Scan for the cell matching the given text and deliver its [x, y] coordinate at center. 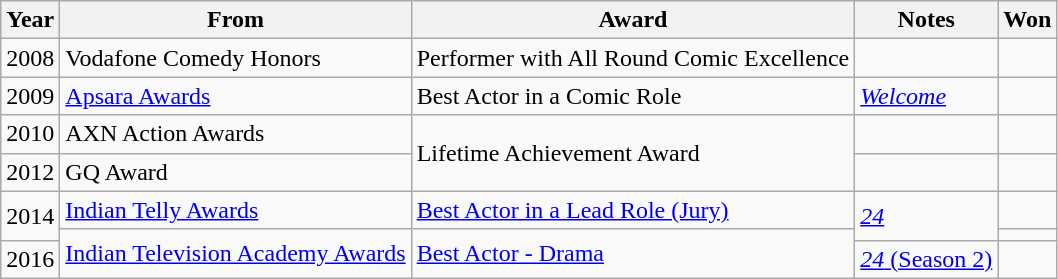
2014 [30, 216]
Performer with All Round Comic Excellence [633, 58]
2008 [30, 58]
Best Actor - Drama [633, 254]
2010 [30, 134]
2012 [30, 172]
Indian Telly Awards [236, 210]
From [236, 20]
Award [633, 20]
Welcome [926, 96]
Best Actor in a Comic Role [633, 96]
AXN Action Awards [236, 134]
GQ Award [236, 172]
Won [1028, 20]
Best Actor in a Lead Role (Jury) [633, 210]
24 [926, 216]
Year [30, 20]
2009 [30, 96]
Indian Television Academy Awards [236, 254]
24 (Season 2) [926, 259]
Vodafone Comedy Honors [236, 58]
Apsara Awards [236, 96]
Notes [926, 20]
2016 [30, 259]
Lifetime Achievement Award [633, 153]
